Find where the given text appears and provide that cell's center as [X, Y] coordinate. 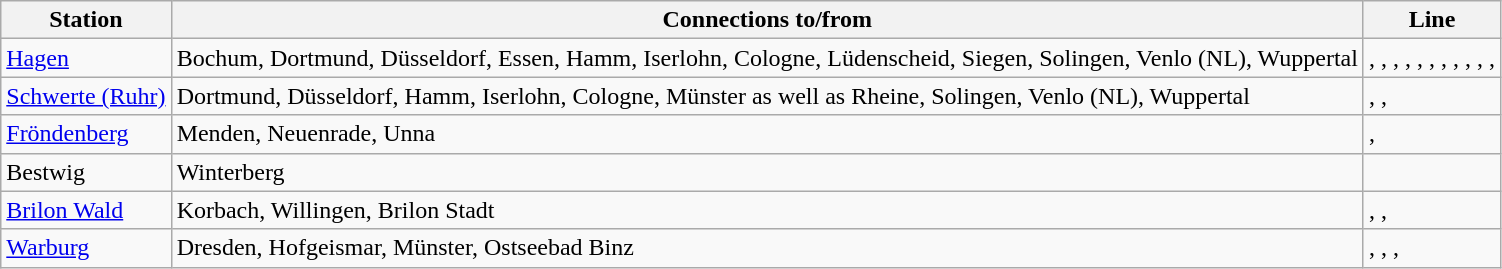
Korbach, Willingen, Brilon Stadt [767, 210]
Warburg [86, 248]
Dresden, Hofgeismar, Münster, Ostseebad Binz [767, 248]
, , , , , , , , , , , [1432, 58]
Hagen [86, 58]
Menden, Neuenrade, Unna [767, 134]
Winterberg [767, 172]
Line [1432, 20]
Brilon Wald [86, 210]
Bestwig [86, 172]
, , , [1432, 248]
Connections to/from [767, 20]
Fröndenberg [86, 134]
Schwerte (Ruhr) [86, 96]
, [1432, 134]
Dortmund, Düsseldorf, Hamm, Iserlohn, Cologne, Münster as well as Rheine, Solingen, Venlo (NL), Wuppertal [767, 96]
Station [86, 20]
Bochum, Dortmund, Düsseldorf, Essen, Hamm, Iserlohn, Cologne, Lüdenscheid, Siegen, Solingen, Venlo (NL), Wuppertal [767, 58]
